Determine the [X, Y] coordinate at the center of the cell enclosing the given text.  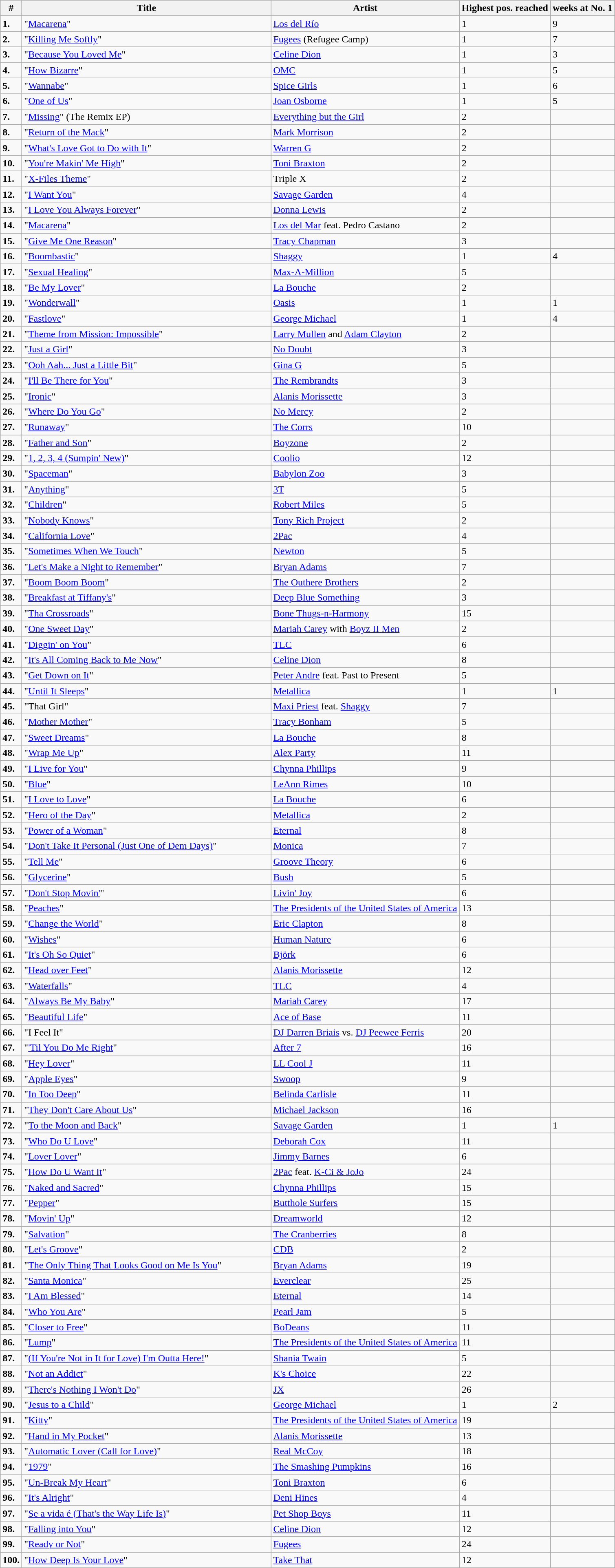
K's Choice [365, 1374]
60. [11, 939]
"Change the World" [147, 923]
"(If You're Not in It for Love) I'm Outta Here!" [147, 1358]
# [11, 8]
"'Til You Do Me Right" [147, 1048]
93. [11, 1451]
37. [11, 582]
Highest pos. reached [505, 8]
The Outhere Brothers [365, 582]
"You're Makin' Me High" [147, 163]
94. [11, 1467]
Oasis [365, 303]
The Corrs [365, 427]
Deborah Cox [365, 1141]
33. [11, 520]
"Sexual Healing" [147, 272]
Artist [365, 8]
"Falling into You" [147, 1529]
47. [11, 738]
"I Feel It" [147, 1032]
Bush [365, 877]
Shaggy [365, 256]
"There's Nothing I Won't Do" [147, 1389]
Monica [365, 846]
22. [11, 349]
Gina G [365, 365]
4. [11, 70]
Everclear [365, 1281]
Alex Party [365, 753]
"Lump" [147, 1343]
55. [11, 861]
30. [11, 474]
"Spaceman" [147, 474]
The Cranberries [365, 1234]
OMC [365, 70]
72. [11, 1125]
7. [11, 117]
Mark Morrison [365, 132]
21. [11, 334]
"Always Be My Baby" [147, 1001]
35. [11, 551]
Take That [365, 1560]
42. [11, 660]
15. [11, 241]
25 [505, 1281]
"Sweet Dreams" [147, 738]
"Father and Son" [147, 442]
96. [11, 1498]
"Don't Take It Personal (Just One of Dem Days)" [147, 846]
1. [11, 24]
61. [11, 955]
"Hand in My Pocket" [147, 1435]
13. [11, 210]
95. [11, 1482]
Dreamworld [365, 1219]
"Anything" [147, 489]
59. [11, 923]
"Tha Crossroads" [147, 613]
"California Love" [147, 536]
"Lover Lover" [147, 1156]
Mariah Carey with Boyz II Men [365, 629]
"Breakfast at Tiffany's" [147, 598]
"The Only Thing That Looks Good on Me Is You" [147, 1265]
3T [365, 489]
81. [11, 1265]
14. [11, 225]
Björk [365, 955]
"Not an Addict" [147, 1374]
57. [11, 892]
89. [11, 1389]
"Beautiful Life" [147, 1017]
75. [11, 1172]
"I Want You" [147, 194]
"Se a vida é (That's the Way Life Is)" [147, 1513]
LL Cool J [365, 1063]
"Runaway" [147, 427]
Tracy Chapman [365, 241]
Tony Rich Project [365, 520]
Groove Theory [365, 861]
17 [505, 1001]
"Be My Lover" [147, 287]
Michael Jackson [365, 1110]
18 [505, 1451]
67. [11, 1048]
"Peaches" [147, 908]
Mariah Carey [365, 1001]
"One Sweet Day" [147, 629]
2Pac feat. K-Ci & JoJo [365, 1172]
Swoop [365, 1079]
"Kitty" [147, 1420]
62. [11, 970]
"Until It Sleeps" [147, 691]
"Give Me One Reason" [147, 241]
Livin' Joy [365, 892]
Shania Twain [365, 1358]
"Theme from Mission: Impossible" [147, 334]
Los del Río [365, 24]
Deep Blue Something [365, 598]
"How Bizarre" [147, 70]
Maxi Priest feat. Shaggy [365, 707]
"Automatic Lover (Call for Love)" [147, 1451]
45. [11, 707]
"Wonderwall" [147, 303]
"Wishes" [147, 939]
32. [11, 505]
Coolio [365, 458]
80. [11, 1250]
"Who You Are" [147, 1312]
Tracy Bonham [365, 722]
"Glycerine" [147, 877]
82. [11, 1281]
Fugees [365, 1544]
97. [11, 1513]
34. [11, 536]
49. [11, 769]
29. [11, 458]
"I Am Blessed" [147, 1296]
"To the Moon and Back" [147, 1125]
31. [11, 489]
5. [11, 86]
"Boom Boom Boom" [147, 582]
"Un-Break My Heart" [147, 1482]
Spice Girls [365, 86]
56. [11, 877]
46. [11, 722]
63. [11, 986]
65. [11, 1017]
25. [11, 396]
41. [11, 644]
Eric Clapton [365, 923]
"I'll Be There for You" [147, 380]
"Pepper" [147, 1203]
36. [11, 567]
83. [11, 1296]
71. [11, 1110]
3. [11, 55]
64. [11, 1001]
78. [11, 1219]
23. [11, 365]
Los del Mar feat. Pedro Castano [365, 225]
74. [11, 1156]
"Missing" (The Remix EP) [147, 117]
"Fastlove" [147, 318]
"Jesus to a Child" [147, 1405]
Ace of Base [365, 1017]
Max-A-Million [365, 272]
No Mercy [365, 411]
Butthole Surfers [365, 1203]
"X-Files Theme" [147, 179]
"Waterfalls" [147, 986]
51. [11, 799]
52. [11, 815]
53. [11, 830]
6. [11, 101]
88. [11, 1374]
"Tell Me" [147, 861]
24. [11, 380]
Title [147, 8]
92. [11, 1435]
"Salvation" [147, 1234]
"Mother Mother" [147, 722]
8. [11, 132]
"Ready or Not" [147, 1544]
Larry Mullen and Adam Clayton [365, 334]
"I Love to Love" [147, 799]
"In Too Deep" [147, 1094]
39. [11, 613]
77. [11, 1203]
"Diggin' on You" [147, 644]
After 7 [365, 1048]
"Blue" [147, 784]
Babylon Zoo [365, 474]
"Who Do U Love" [147, 1141]
43. [11, 675]
66. [11, 1032]
84. [11, 1312]
Warren G [365, 148]
98. [11, 1529]
"Wrap Me Up" [147, 753]
BoDeans [365, 1327]
"How Do U Want It" [147, 1172]
17. [11, 272]
JX [365, 1389]
Newton [365, 551]
"Children" [147, 505]
69. [11, 1079]
85. [11, 1327]
"It's Alright" [147, 1498]
27. [11, 427]
"1, 2, 3, 4 (Sumpin' New)" [147, 458]
"Let's Groove" [147, 1250]
16. [11, 256]
Real McCoy [365, 1451]
Pet Shop Boys [365, 1513]
weeks at No. 1 [582, 8]
Fugees (Refugee Camp) [365, 39]
"How Deep Is Your Love" [147, 1560]
50. [11, 784]
"Return of the Mack" [147, 132]
99. [11, 1544]
"What's Love Got to Do with It" [147, 148]
"Killing Me Softly" [147, 39]
Jimmy Barnes [365, 1156]
"Don't Stop Movin'" [147, 892]
"That Girl" [147, 707]
12. [11, 194]
"Hey Lover" [147, 1063]
Belinda Carlisle [365, 1094]
"Get Down on It" [147, 675]
91. [11, 1420]
"They Don't Care About Us" [147, 1110]
"Nobody Knows" [147, 520]
"Wannabe" [147, 86]
The Rembrandts [365, 380]
Pearl Jam [365, 1312]
"It's Oh So Quiet" [147, 955]
"Santa Monica" [147, 1281]
79. [11, 1234]
LeAnn Rimes [365, 784]
19. [11, 303]
44. [11, 691]
87. [11, 1358]
Bone Thugs-n-Harmony [365, 613]
90. [11, 1405]
20 [505, 1032]
"I Love You Always Forever" [147, 210]
"Ooh Aah... Just a Little Bit" [147, 365]
76. [11, 1188]
58. [11, 908]
100. [11, 1560]
"One of Us" [147, 101]
"Sometimes When We Touch" [147, 551]
18. [11, 287]
"Boombastic" [147, 256]
"Just a Girl" [147, 349]
"Apple Eyes" [147, 1079]
"Power of a Woman" [147, 830]
10. [11, 163]
"Let's Make a Night to Remember" [147, 567]
Joan Osborne [365, 101]
11. [11, 179]
48. [11, 753]
"Because You Loved Me" [147, 55]
Robert Miles [365, 505]
Human Nature [365, 939]
68. [11, 1063]
20. [11, 318]
2Pac [365, 536]
22 [505, 1374]
"It's All Coming Back to Me Now" [147, 660]
"Where Do You Go" [147, 411]
26 [505, 1389]
"Movin' Up" [147, 1219]
2. [11, 39]
38. [11, 598]
"Hero of the Day" [147, 815]
9. [11, 148]
"Head over Feet" [147, 970]
Triple X [365, 179]
26. [11, 411]
"Closer to Free" [147, 1327]
"Ironic" [147, 396]
Deni Hines [365, 1498]
DJ Darren Briais vs. DJ Peewee Ferris [365, 1032]
86. [11, 1343]
Boyzone [365, 442]
"I Live for You" [147, 769]
CDB [365, 1250]
14 [505, 1296]
54. [11, 846]
73. [11, 1141]
The Smashing Pumpkins [365, 1467]
"1979" [147, 1467]
"Naked and Sacred" [147, 1188]
40. [11, 629]
70. [11, 1094]
Peter Andre feat. Past to Present [365, 675]
Everything but the Girl [365, 117]
28. [11, 442]
No Doubt [365, 349]
Donna Lewis [365, 210]
